From the cell containing the given text, extract its center point as [X, Y] coordinate. 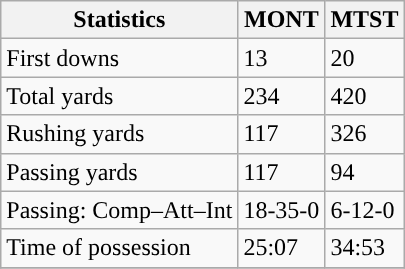
34:53 [364, 248]
Statistics [120, 20]
Total yards [120, 96]
18-35-0 [282, 210]
25:07 [282, 248]
Passing: Comp–Att–Int [120, 210]
234 [282, 96]
420 [364, 96]
MTST [364, 20]
First downs [120, 58]
MONT [282, 20]
Time of possession [120, 248]
13 [282, 58]
20 [364, 58]
Rushing yards [120, 134]
6-12-0 [364, 210]
Passing yards [120, 172]
94 [364, 172]
326 [364, 134]
